Detect which cell encompasses the target text, then output its (x, y) center coordinate. 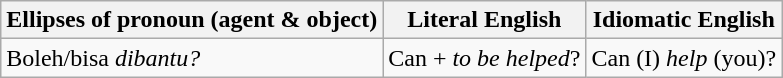
Literal English (484, 20)
Can + to be helped? (484, 58)
Idiomatic English (684, 20)
Can (I) help (you)? (684, 58)
Ellipses of pronoun (agent & object) (192, 20)
Boleh/bisa dibantu? (192, 58)
